Return (X, Y) of the center of cell containing provided text 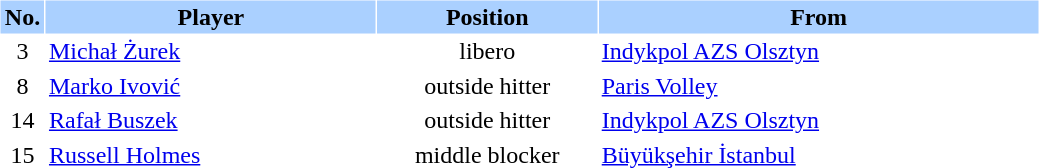
Marko Ivović (211, 86)
3 (22, 52)
14 (22, 120)
Position (487, 16)
Michał Żurek (211, 52)
Player (211, 16)
Paris Volley (819, 86)
From (819, 16)
No. (22, 16)
8 (22, 86)
libero (487, 52)
Rafał Buszek (211, 120)
